Capture the cell that displays the provided text and extract its (x, y) central coordinate. 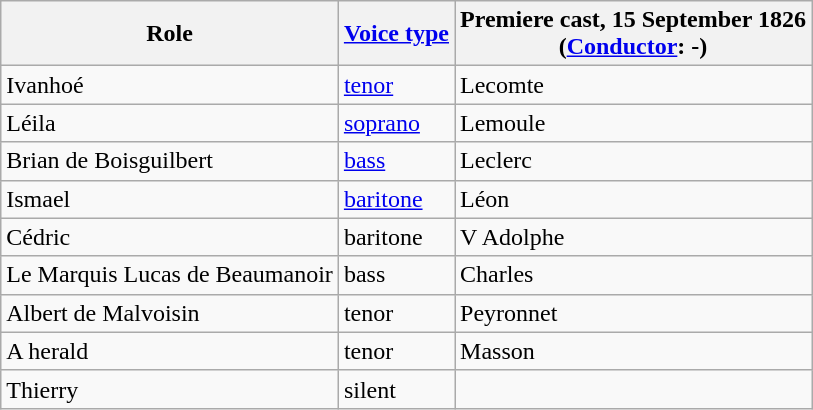
Premiere cast, 15 September 1826(Conductor: -) (634, 34)
Le Marquis Lucas de Beaumanoir (170, 275)
Lemoule (634, 123)
Thierry (170, 389)
Peyronnet (634, 313)
Ismael (170, 199)
A herald (170, 351)
Cédric (170, 237)
Ivanhoé (170, 85)
V Adolphe (634, 237)
silent (396, 389)
Léila (170, 123)
Brian de Boisguilbert (170, 161)
Lecomte (634, 85)
Léon (634, 199)
Leclerc (634, 161)
Role (170, 34)
Voice type (396, 34)
soprano (396, 123)
Albert de Malvoisin (170, 313)
Charles (634, 275)
Masson (634, 351)
